Determine the (X, Y) coordinate at the center of the cell enclosing the given text.  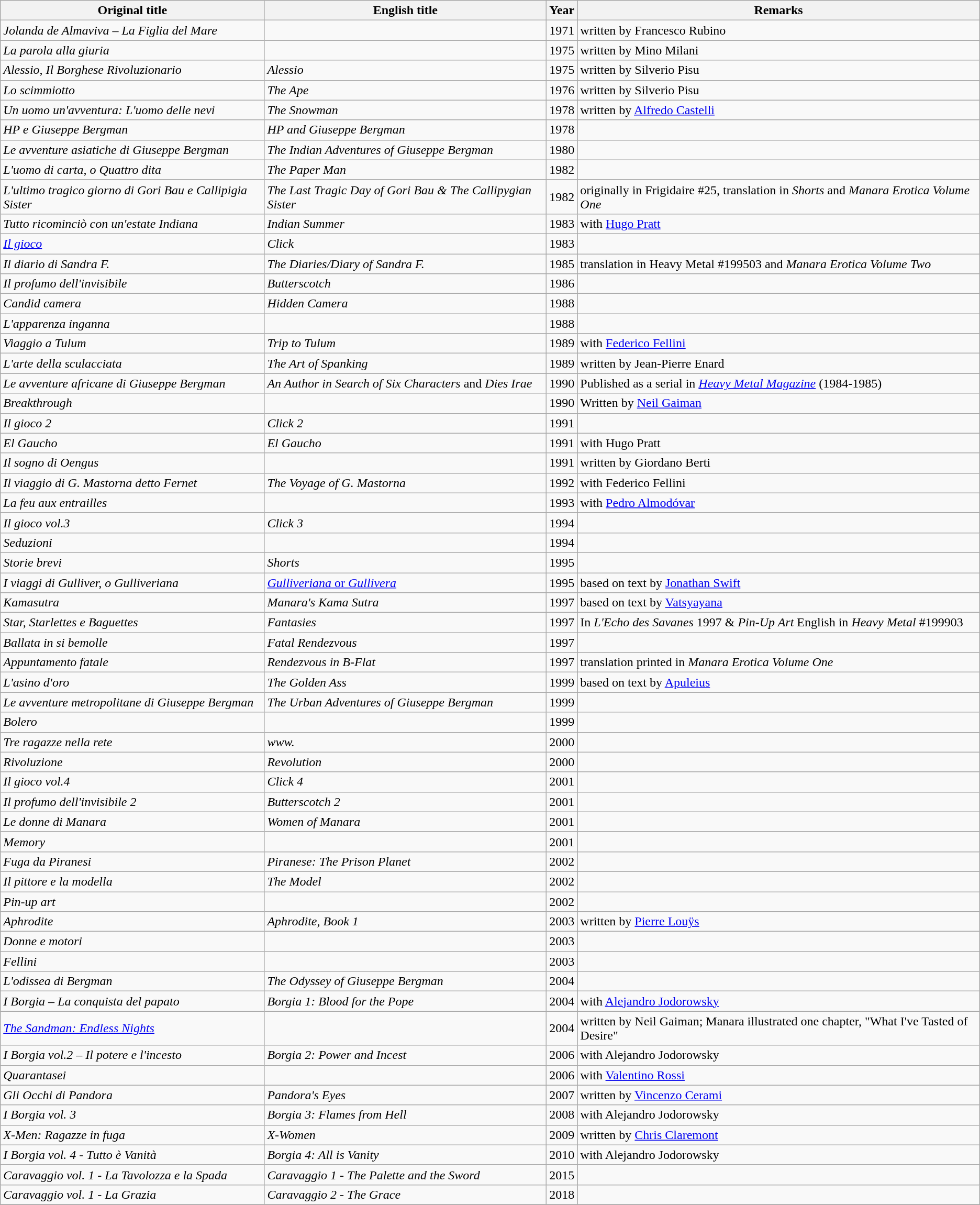
Written by Neil Gaiman (778, 403)
Gli Occhi di Pandora (132, 1095)
written by Francesco Rubino (778, 30)
Aphrodite (132, 922)
Le avventure metropolitane di Giuseppe Bergman (132, 702)
Memory (132, 842)
Original title (132, 10)
Caravaggio vol. 1 - La Tavolozza e la Spada (132, 1175)
Rivoluzione (132, 762)
Ballata in si bemolle (132, 643)
Le avventure asiatiche di Giuseppe Bergman (132, 150)
originally in Frigidaire #25, translation in Shorts and Manara Erotica Volume One (778, 197)
with Valentino Rossi (778, 1075)
written by Giordano Berti (778, 463)
written by Alfredo Castelli (778, 110)
Tutto ricominciò con un'estate Indiana (132, 224)
Trip to Tulum (405, 344)
Butterscotch 2 (405, 802)
An Author in Search of Six Characters and Dies Irae (405, 383)
In L'Echo des Savanes 1997 & Pin-Up Art English in Heavy Metal #199903 (778, 623)
written by Chris Claremont (778, 1135)
Borgia 3: Flames from Hell (405, 1115)
Rendezvous in B-Flat (405, 662)
L'asino d'oro (132, 682)
1993 (562, 503)
Alessio (405, 70)
Click (405, 244)
Il pittore e la modella (132, 881)
The Golden Ass (405, 682)
based on text by Apuleius (778, 682)
Fuga da Piranesi (132, 861)
written by Pierre Louÿs (778, 922)
The Ape (405, 90)
Alessio, Il Borghese Rivoluzionario (132, 70)
Kamasutra (132, 603)
Piranese: The Prison Planet (405, 861)
The Voyage of G. Mastorna (405, 483)
www. (405, 742)
The Model (405, 881)
Storie brevi (132, 562)
with Pedro Almodóvar (778, 503)
Click 2 (405, 423)
Candid camera (132, 304)
Click 4 (405, 782)
The Sandman: Endless Nights (132, 1029)
Le avventure africane di Giuseppe Bergman (132, 383)
Il sogno di Oengus (132, 463)
Pandora's Eyes (405, 1095)
Click 3 (405, 523)
Year (562, 10)
Aphrodite, Book 1 (405, 922)
X-Women (405, 1135)
Fellini (132, 961)
Fatal Rendezvous (405, 643)
based on text by Jonathan Swift (778, 583)
Borgia 2: Power and Incest (405, 1055)
written by Neil Gaiman; Manara illustrated one chapter, "What I've Tasted of Desire" (778, 1029)
L'ultimo tragico giorno di Gori Bau e Callipigia Sister (132, 197)
Manara's Kama Sutra (405, 603)
I Borgia vol. 4 - Tutto è Vanità (132, 1155)
Bolero (132, 722)
Jolanda de Almaviva – La Figlia del Mare (132, 30)
La parola alla giuria (132, 50)
L'arte della sculacciata (132, 363)
1992 (562, 483)
I viaggi di Gulliver, o Gulliveriana (132, 583)
The Diaries/Diary of Sandra F. (405, 263)
2009 (562, 1135)
written by Mino Milani (778, 50)
2007 (562, 1095)
I Borgia – La conquista del papato (132, 1001)
HP e Giuseppe Bergman (132, 130)
Il viaggio di G. Mastorna detto Fernet (132, 483)
Published as a serial in Heavy Metal Magazine (1984-1985) (778, 383)
Star, Starlettes e Baguettes (132, 623)
Quarantasei (132, 1075)
2010 (562, 1155)
The Paper Man (405, 170)
Hidden Camera (405, 304)
Il gioco (132, 244)
Lo scimmiotto (132, 90)
Shorts (405, 562)
Gulliveriana or Gullivera (405, 583)
based on text by Vatsyayana (778, 603)
2008 (562, 1115)
The Odyssey of Giuseppe Bergman (405, 981)
Borgia 1: Blood for the Pope (405, 1001)
Il gioco 2 (132, 423)
The Last Tragic Day of Gori Bau & The Callipygian Sister (405, 197)
Remarks (778, 10)
The Indian Adventures of Giuseppe Bergman (405, 150)
Fantasies (405, 623)
translation in Heavy Metal #199503 and Manara Erotica Volume Two (778, 263)
Pin-up art (132, 901)
Borgia 4: All is Vanity (405, 1155)
Il profumo dell'invisibile 2 (132, 802)
1971 (562, 30)
L'odissea di Bergman (132, 981)
Caravaggio 2 - The Grace (405, 1195)
Le donne di Manara (132, 822)
Women of Manara (405, 822)
2015 (562, 1175)
Seduzioni (132, 543)
Indian Summer (405, 224)
I Borgia vol.2 – Il potere e l'incesto (132, 1055)
La feu aux entrailles (132, 503)
L'apparenza inganna (132, 324)
Il gioco vol.4 (132, 782)
Donne e motori (132, 942)
Il profumo dell'invisibile (132, 284)
Butterscotch (405, 284)
The Art of Spanking (405, 363)
L'uomo di carta, o Quattro dita (132, 170)
Appuntamento fatale (132, 662)
translation printed in Manara Erotica Volume One (778, 662)
Tre ragazze nella rete (132, 742)
The Urban Adventures of Giuseppe Bergman (405, 702)
1980 (562, 150)
Caravaggio 1 - The Palette and the Sword (405, 1175)
The Snowman (405, 110)
1985 (562, 263)
written by Vincenzo Cerami (778, 1095)
Il gioco vol.3 (132, 523)
Il diario di Sandra F. (132, 263)
Viaggio a Tulum (132, 344)
HP and Giuseppe Bergman (405, 130)
Breakthrough (132, 403)
X-Men: Ragazze in fuga (132, 1135)
Un uomo un'avventura: L'uomo delle nevi (132, 110)
1986 (562, 284)
2018 (562, 1195)
1976 (562, 90)
Revolution (405, 762)
English title (405, 10)
Caravaggio vol. 1 - La Grazia (132, 1195)
written by Jean-Pierre Enard (778, 363)
I Borgia vol. 3 (132, 1115)
